Locate the cell with the specified text and output its [x, y] center coordinate. 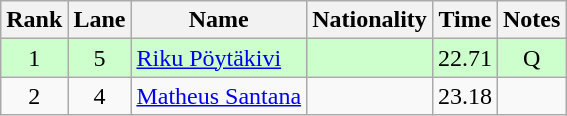
Time [464, 20]
23.18 [464, 96]
Riku Pöytäkivi [219, 58]
2 [34, 96]
Q [531, 58]
Matheus Santana [219, 96]
4 [100, 96]
Nationality [370, 20]
Notes [531, 20]
Rank [34, 20]
1 [34, 58]
5 [100, 58]
22.71 [464, 58]
Name [219, 20]
Lane [100, 20]
